Return [x, y] of the center of cell containing provided text 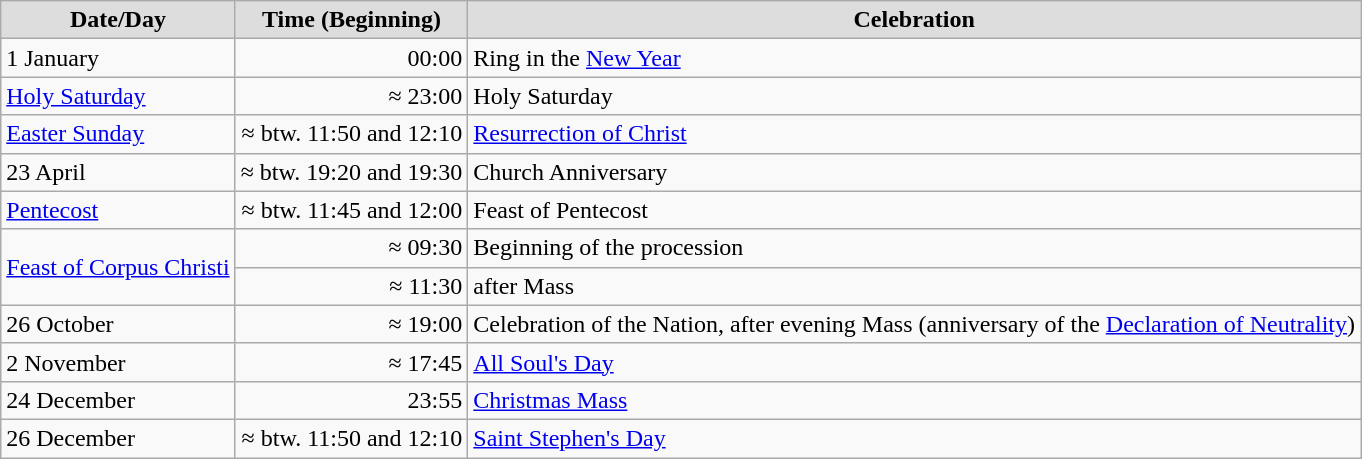
Pentecost [118, 210]
26 October [118, 324]
Date/Day [118, 20]
≈ 17:45 [352, 362]
Church Anniversary [914, 172]
00:00 [352, 58]
26 December [118, 438]
24 December [118, 400]
≈ btw. 19:20 and 19:30 [352, 172]
≈ btw. 11:45 and 12:00 [352, 210]
Beginning of the procession [914, 248]
Saint Stephen's Day [914, 438]
Feast of Corpus Christi [118, 267]
≈ 19:00 [352, 324]
1 January [118, 58]
All Soul's Day [914, 362]
23 April [118, 172]
Ring in the New Year [914, 58]
≈ 11:30 [352, 286]
after Mass [914, 286]
≈ 09:30 [352, 248]
Time (Beginning) [352, 20]
Resurrection of Christ [914, 134]
Christmas Mass [914, 400]
Celebration [914, 20]
23:55 [352, 400]
≈ 23:00 [352, 96]
2 November [118, 362]
Feast of Pentecost [914, 210]
Celebration of the Nation, after evening Mass (anniversary of the Declaration of Neutrality) [914, 324]
Easter Sunday [118, 134]
